Extract the [x, y] coordinate from the center of the cell holding the provided text.  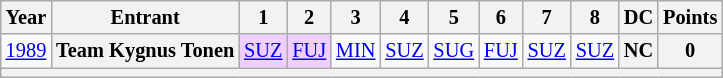
4 [404, 17]
NC [638, 51]
Points [690, 17]
6 [501, 17]
3 [356, 17]
MIN [356, 51]
5 [454, 17]
DC [638, 17]
Year [26, 17]
7 [547, 17]
Entrant [145, 17]
2 [309, 17]
Team Kygnus Tonen [145, 51]
SUG [454, 51]
8 [595, 17]
1 [263, 17]
1989 [26, 51]
0 [690, 51]
